Return the (x, y) coordinate for the center point of the cell that contains the specified text.  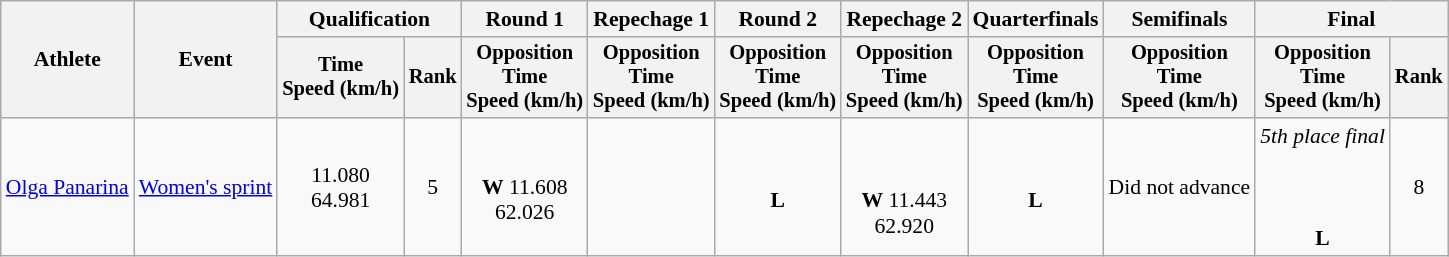
Semifinals (1180, 19)
Final (1351, 19)
Round 1 (524, 19)
Olga Panarina (68, 187)
8 (1419, 187)
Athlete (68, 60)
Round 2 (778, 19)
TimeSpeed (km/h) (340, 78)
Women's sprint (206, 187)
11.08064.981 (340, 187)
Event (206, 60)
Did not advance (1180, 187)
W 11.44362.920 (904, 187)
Quarterfinals (1036, 19)
5 (433, 187)
W 11.60862.026 (524, 187)
5th place finalL (1322, 187)
Repechage 1 (652, 19)
Repechage 2 (904, 19)
Qualification (369, 19)
